Pinpoint the cell where the given text exists, returning its (X, Y) midpoint coordinate. 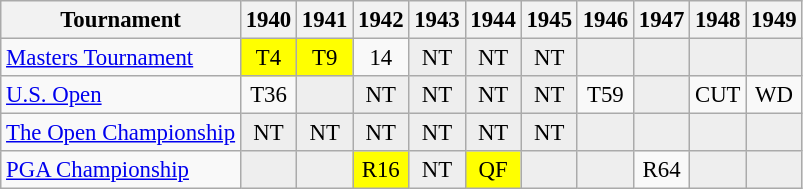
1944 (493, 20)
1948 (718, 20)
Tournament (121, 20)
CUT (718, 95)
WD (774, 95)
1940 (268, 20)
1945 (549, 20)
R16 (381, 170)
R64 (661, 170)
T4 (268, 58)
1942 (381, 20)
1941 (325, 20)
The Open Championship (121, 133)
T9 (325, 58)
T59 (605, 95)
1949 (774, 20)
1946 (605, 20)
Masters Tournament (121, 58)
14 (381, 58)
PGA Championship (121, 170)
1943 (437, 20)
QF (493, 170)
1947 (661, 20)
U.S. Open (121, 95)
T36 (268, 95)
